Scan for the cell matching the given text and deliver its [x, y] coordinate at center. 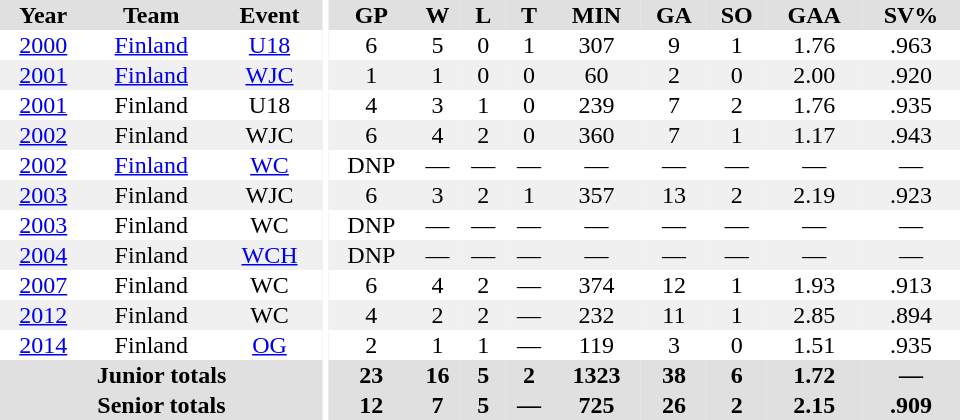
SV% [911, 15]
.943 [911, 135]
.894 [911, 315]
2.00 [814, 75]
.963 [911, 45]
SO [736, 15]
2.19 [814, 195]
1.51 [814, 345]
Event [270, 15]
1323 [596, 375]
2007 [44, 285]
2000 [44, 45]
239 [596, 105]
16 [438, 375]
Team [152, 15]
OG [270, 345]
13 [674, 195]
374 [596, 285]
232 [596, 315]
W [438, 15]
1.17 [814, 135]
Junior totals [162, 375]
2004 [44, 255]
WCH [270, 255]
L [483, 15]
GAA [814, 15]
1.72 [814, 375]
Year [44, 15]
357 [596, 195]
2.85 [814, 315]
38 [674, 375]
119 [596, 345]
360 [596, 135]
307 [596, 45]
11 [674, 315]
1.93 [814, 285]
9 [674, 45]
.920 [911, 75]
.909 [911, 405]
2012 [44, 315]
60 [596, 75]
T [529, 15]
26 [674, 405]
2014 [44, 345]
MIN [596, 15]
23 [372, 375]
2.15 [814, 405]
.913 [911, 285]
725 [596, 405]
GP [372, 15]
Senior totals [162, 405]
GA [674, 15]
.923 [911, 195]
